From the cell containing the given text, extract its center point as (X, Y) coordinate. 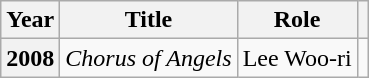
Chorus of Angels (148, 58)
2008 (30, 58)
Role (297, 20)
Lee Woo-ri (297, 58)
Title (148, 20)
Year (30, 20)
